Scan for the cell matching the given text and deliver its (x, y) coordinate at center. 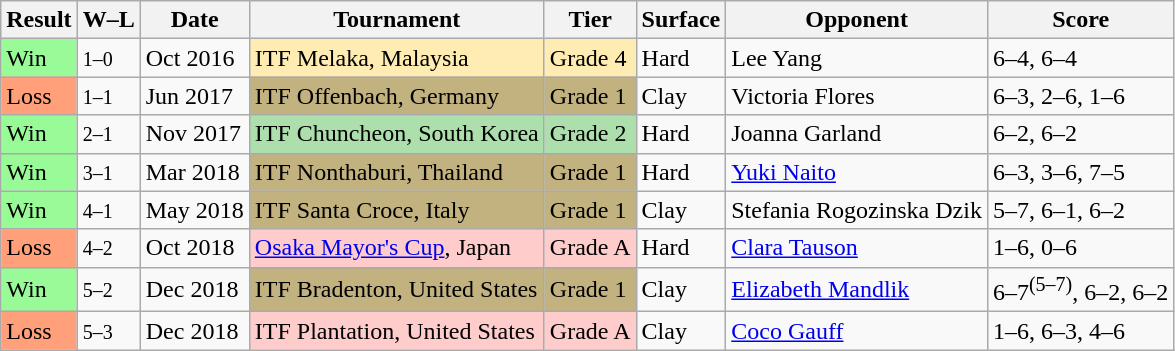
Surface (681, 20)
May 2018 (194, 210)
ITF Melaka, Malaysia (396, 58)
6–7(5–7), 6–2, 6–2 (1080, 290)
Victoria Flores (857, 96)
Coco Gauff (857, 331)
Nov 2017 (194, 134)
Grade 2 (590, 134)
Result (39, 20)
6–4, 6–4 (1080, 58)
Clara Tauson (857, 248)
Yuki Naito (857, 172)
ITF Bradenton, United States (396, 290)
6–3, 2–6, 1–6 (1080, 96)
2–1 (108, 134)
ITF Santa Croce, Italy (396, 210)
6–3, 3–6, 7–5 (1080, 172)
5–7, 6–1, 6–2 (1080, 210)
3–1 (108, 172)
ITF Chuncheon, South Korea (396, 134)
1–0 (108, 58)
Date (194, 20)
Tier (590, 20)
4–2 (108, 248)
Elizabeth Mandlik (857, 290)
1–6, 0–6 (1080, 248)
Jun 2017 (194, 96)
Joanna Garland (857, 134)
Opponent (857, 20)
6–2, 6–2 (1080, 134)
Osaka Mayor's Cup, Japan (396, 248)
1–6, 6–3, 4–6 (1080, 331)
5–3 (108, 331)
1–1 (108, 96)
Score (1080, 20)
Oct 2018 (194, 248)
Oct 2016 (194, 58)
5–2 (108, 290)
Mar 2018 (194, 172)
Tournament (396, 20)
W–L (108, 20)
4–1 (108, 210)
ITF Plantation, United States (396, 331)
ITF Offenbach, Germany (396, 96)
Grade 4 (590, 58)
Stefania Rogozinska Dzik (857, 210)
Lee Yang (857, 58)
ITF Nonthaburi, Thailand (396, 172)
